Find where the given text appears and provide that cell's center as (x, y) coordinate. 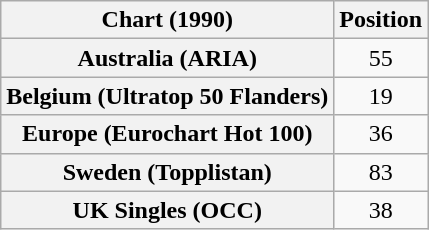
36 (381, 134)
Europe (Eurochart Hot 100) (168, 134)
Chart (1990) (168, 20)
Sweden (Topplistan) (168, 172)
Position (381, 20)
Australia (ARIA) (168, 58)
38 (381, 210)
55 (381, 58)
19 (381, 96)
83 (381, 172)
Belgium (Ultratop 50 Flanders) (168, 96)
UK Singles (OCC) (168, 210)
